Output the (x, y) coordinate of the center of the cell containing the given text.  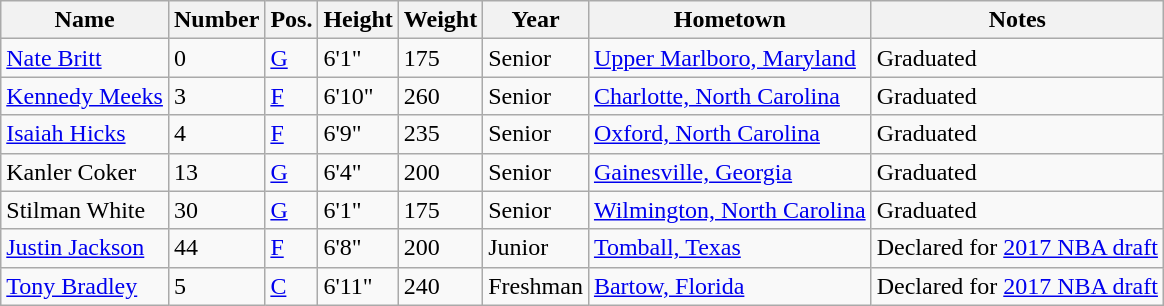
Tomball, Texas (730, 248)
Wilmington, North Carolina (730, 210)
6'9" (358, 134)
Nate Britt (85, 58)
Charlotte, North Carolina (730, 96)
6'11" (358, 286)
6'4" (358, 172)
Stilman White (85, 210)
13 (216, 172)
Pos. (292, 20)
260 (440, 96)
Name (85, 20)
Junior (536, 248)
Justin Jackson (85, 248)
Notes (1017, 20)
Kanler Coker (85, 172)
44 (216, 248)
Height (358, 20)
5 (216, 286)
240 (440, 286)
0 (216, 58)
Tony Bradley (85, 286)
Number (216, 20)
Oxford, North Carolina (730, 134)
Kennedy Meeks (85, 96)
3 (216, 96)
Weight (440, 20)
Isaiah Hicks (85, 134)
235 (440, 134)
C (292, 286)
Freshman (536, 286)
Upper Marlboro, Maryland (730, 58)
Bartow, Florida (730, 286)
4 (216, 134)
Gainesville, Georgia (730, 172)
Year (536, 20)
6'8" (358, 248)
6'10" (358, 96)
Hometown (730, 20)
30 (216, 210)
